Return the [x, y] coordinate for the center point of the cell that contains the specified text.  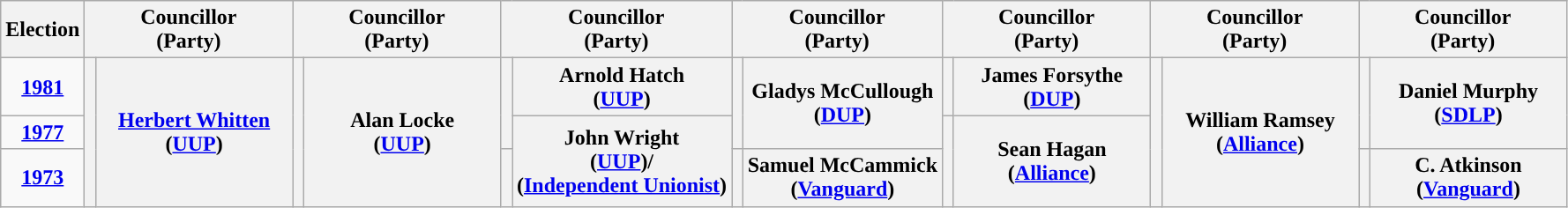
Election [42, 30]
1973 [42, 178]
Samuel McCammick (Vanguard) [842, 178]
Herbert Whitten (UUP) [194, 132]
Daniel Murphy (SDLP) [1468, 104]
Gladys McCullough (DUP) [842, 104]
Alan Locke (UUP) [402, 132]
1981 [42, 86]
James Forsythe (DUP) [1052, 86]
Sean Hagan (Alliance) [1052, 160]
William Ramsey (Alliance) [1260, 132]
John Wright (UUP)/ (Independent Unionist) [621, 160]
C. Atkinson (Vanguard) [1468, 178]
1977 [42, 132]
Arnold Hatch (UUP) [621, 86]
